Determine the [x, y] coordinate at the center of the cell enclosing the given text.  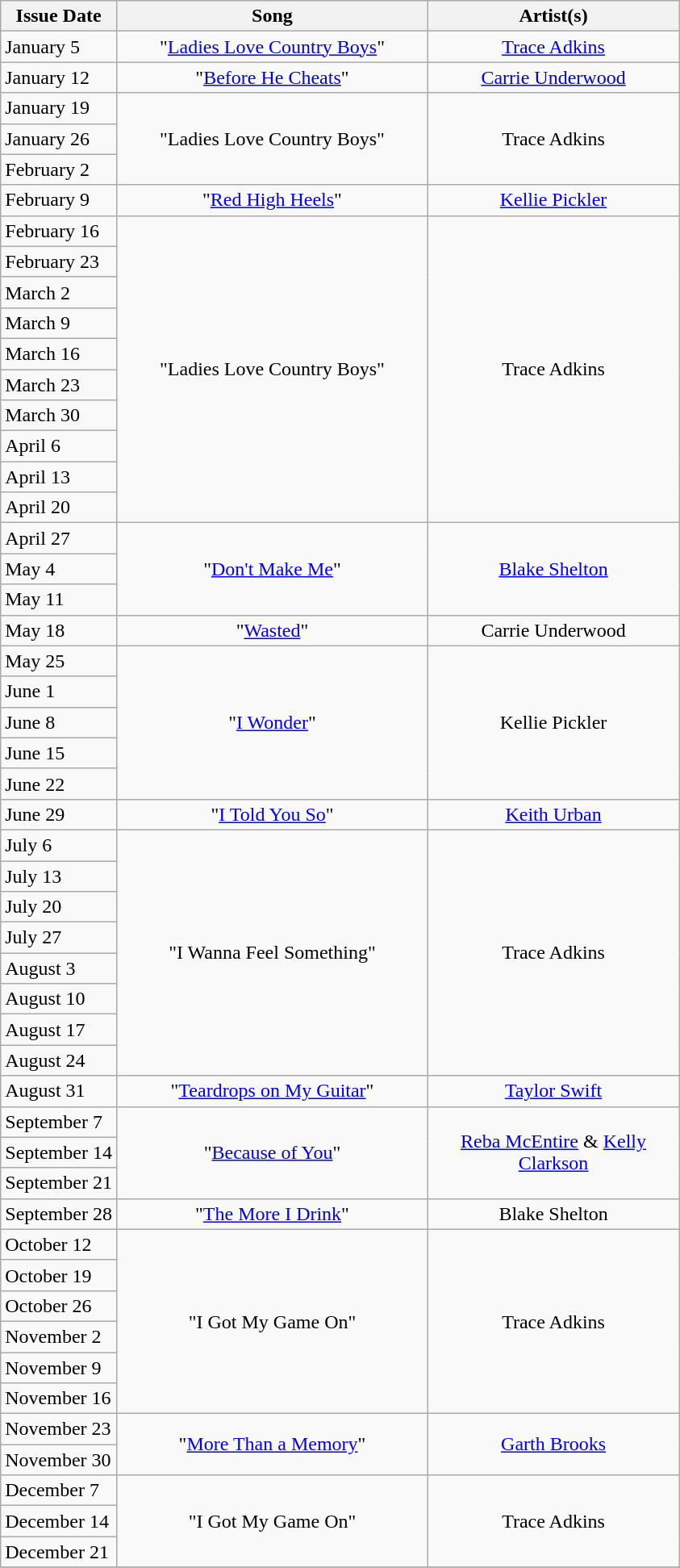
February 9 [59, 200]
March 9 [59, 323]
"More Than a Memory" [272, 1445]
May 18 [59, 630]
Artist(s) [553, 16]
"The More I Drink" [272, 1214]
October 12 [59, 1244]
January 12 [59, 77]
Issue Date [59, 16]
January 5 [59, 47]
April 27 [59, 538]
"Wasted" [272, 630]
November 23 [59, 1429]
June 15 [59, 753]
Reba McEntire & Kelly Clarkson [553, 1152]
November 9 [59, 1368]
February 23 [59, 261]
August 24 [59, 1060]
July 6 [59, 845]
April 20 [59, 508]
February 16 [59, 231]
June 1 [59, 692]
January 19 [59, 108]
"Red High Heels" [272, 200]
January 26 [59, 139]
June 8 [59, 722]
Taylor Swift [553, 1091]
"Teardrops on My Guitar" [272, 1091]
"Because of You" [272, 1152]
August 3 [59, 968]
"Before He Cheats" [272, 77]
May 11 [59, 600]
"I Told You So" [272, 814]
December 14 [59, 1521]
December 21 [59, 1552]
September 21 [59, 1183]
September 28 [59, 1214]
"I Wanna Feel Something" [272, 952]
November 2 [59, 1336]
"I Wonder" [272, 722]
October 19 [59, 1275]
July 13 [59, 876]
August 31 [59, 1091]
July 20 [59, 907]
April 13 [59, 477]
April 6 [59, 446]
March 16 [59, 353]
September 7 [59, 1122]
September 14 [59, 1152]
August 17 [59, 1030]
July 27 [59, 938]
March 30 [59, 416]
June 29 [59, 814]
March 2 [59, 292]
August 10 [59, 999]
November 16 [59, 1399]
Keith Urban [553, 814]
Song [272, 16]
May 4 [59, 569]
"Don't Make Me" [272, 569]
May 25 [59, 661]
March 23 [59, 385]
December 7 [59, 1491]
February 2 [59, 169]
November 30 [59, 1460]
Garth Brooks [553, 1445]
June 22 [59, 784]
October 26 [59, 1306]
